Determine the [X, Y] coordinate at the center of the cell enclosing the given text.  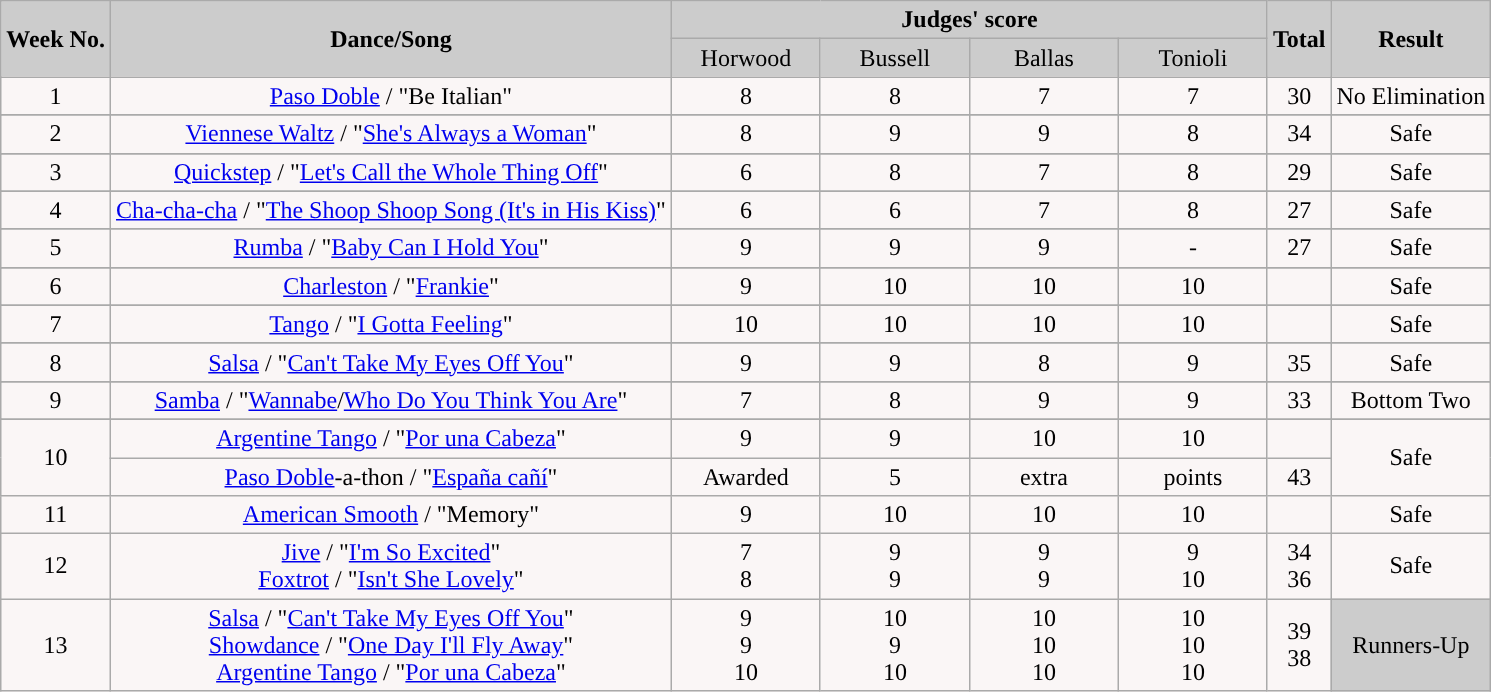
34 [1299, 134]
Rumba / "Baby Can I Hold You" [390, 248]
Argentine Tango / "Por una Cabeza" [390, 438]
910 [1192, 566]
Charleston / "Frankie" [390, 286]
3 [56, 172]
9910 [746, 645]
Samba / "Wannabe/Who Do You Think You Are" [390, 400]
Horwood [746, 58]
Tonioli [1192, 58]
35 [1299, 362]
Bussell [894, 58]
points [1192, 477]
4 [56, 210]
29 [1299, 172]
Jive / "I'm So Excited"Foxtrot / "Isn't She Lovely" [390, 566]
Salsa / "Can't Take My Eyes Off You"Showdance / "One Day I'll Fly Away"Argentine Tango / "Por una Cabeza" [390, 645]
Ballas [1044, 58]
Result [1411, 39]
2 [56, 134]
- [1192, 248]
10910 [894, 645]
American Smooth / "Memory" [390, 515]
13 [56, 645]
No Elimination [1411, 96]
12 [56, 566]
30 [1299, 96]
Week No. [56, 39]
3436 [1299, 566]
Viennese Waltz / "She's Always a Woman" [390, 134]
Bottom Two [1411, 400]
Paso Doble / "Be Italian" [390, 96]
Paso Doble-a-thon / "España cañí" [390, 477]
Judges' score [969, 20]
Quickstep / "Let's Call the Whole Thing Off" [390, 172]
Tango / "I Gotta Feeling" [390, 324]
43 [1299, 477]
Awarded [746, 477]
Total [1299, 39]
3938 [1299, 645]
Salsa / "Can't Take My Eyes Off You" [390, 362]
33 [1299, 400]
Runners-Up [1411, 645]
78 [746, 566]
11 [56, 515]
Dance/Song [390, 39]
1 [56, 96]
extra [1044, 477]
Cha-cha-cha / "The Shoop Shoop Song (It's in His Kiss)" [390, 210]
